Capture the cell that displays the provided text and extract its (x, y) central coordinate. 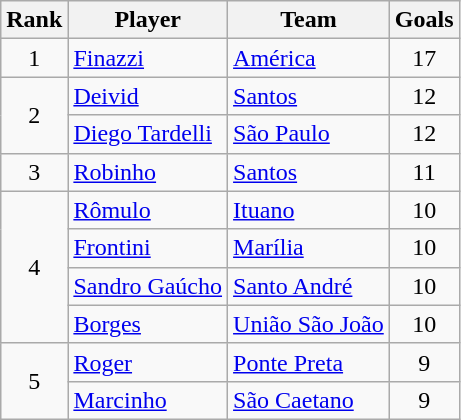
Rômulo (148, 210)
17 (424, 58)
Goals (424, 20)
Deivid (148, 96)
Sandro Gaúcho (148, 286)
São Paulo (309, 134)
União São João (309, 324)
Roger (148, 362)
2 (34, 115)
Diego Tardelli (148, 134)
Borges (148, 324)
5 (34, 381)
São Caetano (309, 400)
Rank (34, 20)
Ponte Preta (309, 362)
11 (424, 172)
Marcinho (148, 400)
Robinho (148, 172)
Santo André (309, 286)
3 (34, 172)
Marília (309, 248)
América (309, 58)
Team (309, 20)
Frontini (148, 248)
Player (148, 20)
1 (34, 58)
Finazzi (148, 58)
4 (34, 267)
Ituano (309, 210)
